Return the (x, y) coordinate for the center point of the cell that contains the specified text.  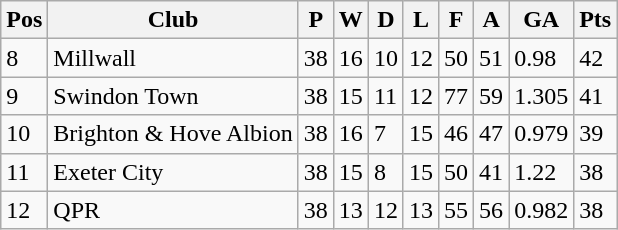
P (316, 20)
Exeter City (173, 172)
77 (456, 96)
A (492, 20)
0.979 (542, 134)
1.22 (542, 172)
51 (492, 58)
Millwall (173, 58)
Pts (596, 20)
F (456, 20)
0.98 (542, 58)
Swindon Town (173, 96)
55 (456, 210)
0.982 (542, 210)
QPR (173, 210)
Pos (24, 20)
L (420, 20)
Brighton & Hove Albion (173, 134)
GA (542, 20)
47 (492, 134)
56 (492, 210)
9 (24, 96)
Club (173, 20)
D (386, 20)
39 (596, 134)
46 (456, 134)
W (350, 20)
42 (596, 58)
1.305 (542, 96)
7 (386, 134)
59 (492, 96)
